Capture the cell that displays the provided text and extract its [X, Y] central coordinate. 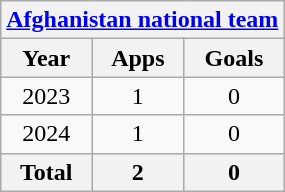
Goals [234, 58]
2024 [46, 134]
2023 [46, 96]
Total [46, 172]
Apps [138, 58]
Afghanistan national team [142, 20]
Year [46, 58]
2 [138, 172]
